Identify which cell holds the provided text, then report its [x, y] central coordinate. 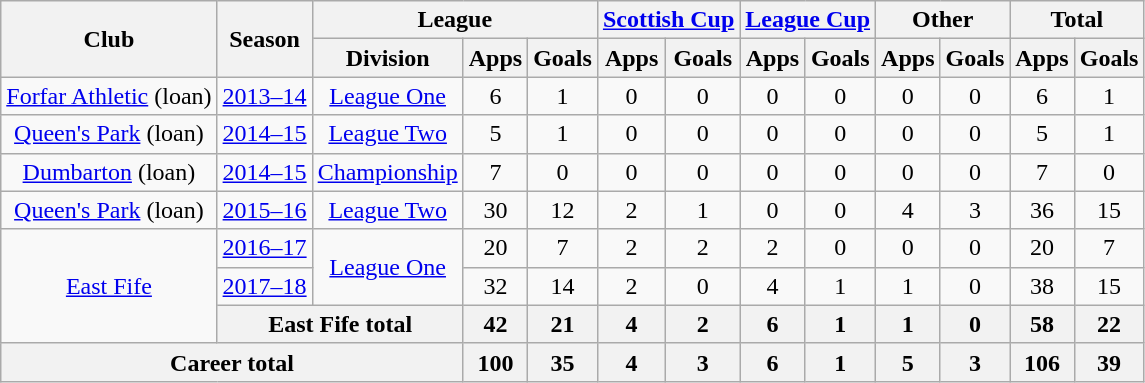
12 [563, 210]
League Cup [808, 20]
Career total [232, 362]
42 [495, 324]
22 [1109, 324]
East Fife total [340, 324]
106 [1042, 362]
2016–17 [264, 248]
21 [563, 324]
35 [563, 362]
2013–14 [264, 96]
36 [1042, 210]
Season [264, 39]
2015–16 [264, 210]
Dumbarton (loan) [109, 172]
38 [1042, 286]
Championship [388, 172]
League [454, 20]
Club [109, 39]
32 [495, 286]
2017–18 [264, 286]
30 [495, 210]
Other [943, 20]
58 [1042, 324]
39 [1109, 362]
Total [1077, 20]
East Fife [109, 286]
14 [563, 286]
Division [388, 58]
Scottish Cup [668, 20]
Forfar Athletic (loan) [109, 96]
100 [495, 362]
